From the cell containing the given text, extract its center point as (X, Y) coordinate. 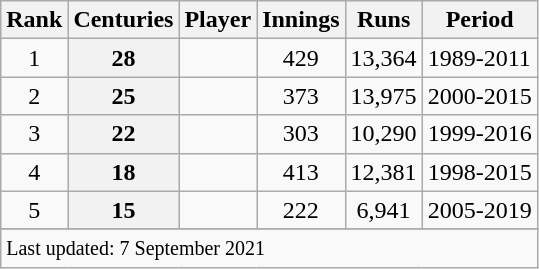
13,364 (384, 58)
Innings (301, 20)
15 (124, 210)
1 (34, 58)
1989-2011 (480, 58)
5 (34, 210)
Player (218, 20)
222 (301, 210)
Period (480, 20)
303 (301, 134)
10,290 (384, 134)
25 (124, 96)
Centuries (124, 20)
4 (34, 172)
2005-2019 (480, 210)
413 (301, 172)
Runs (384, 20)
2000-2015 (480, 96)
2 (34, 96)
12,381 (384, 172)
1999-2016 (480, 134)
3 (34, 134)
429 (301, 58)
6,941 (384, 210)
18 (124, 172)
1998-2015 (480, 172)
22 (124, 134)
Rank (34, 20)
28 (124, 58)
13,975 (384, 96)
Last updated: 7 September 2021 (269, 248)
373 (301, 96)
